Return [X, Y] of the center of cell containing provided text 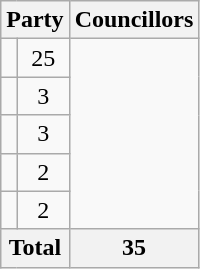
25 [43, 58]
Councillors [134, 20]
Total [35, 248]
Party [35, 20]
35 [134, 248]
